Search for the cell housing the specified text and yield its (X, Y) center coordinate. 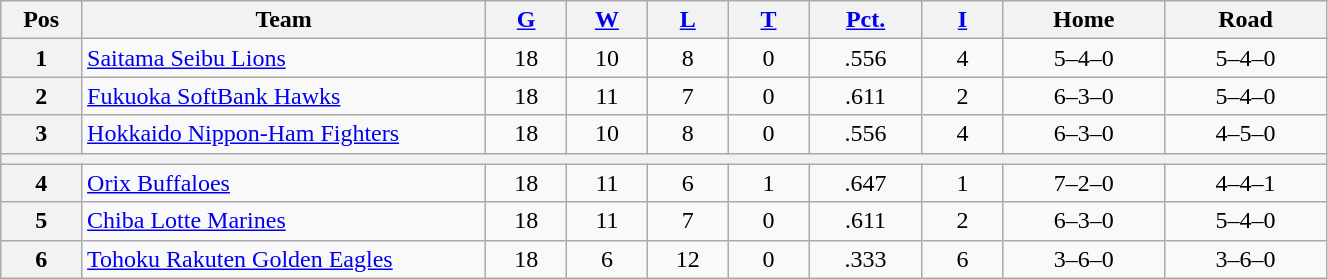
Team (284, 20)
Orix Buffaloes (284, 183)
Tohoku Rakuten Golden Eagles (284, 259)
G (526, 20)
I (962, 20)
Chiba Lotte Marines (284, 221)
12 (688, 259)
.647 (866, 183)
L (688, 20)
Pct. (866, 20)
W (608, 20)
4–5–0 (1246, 134)
Home (1084, 20)
4–4–1 (1246, 183)
5 (42, 221)
.333 (866, 259)
Road (1246, 20)
Fukuoka SoftBank Hawks (284, 96)
Saitama Seibu Lions (284, 58)
T (768, 20)
Hokkaido Nippon-Ham Fighters (284, 134)
3 (42, 134)
7–2–0 (1084, 183)
Pos (42, 20)
